Extract the [x, y] coordinate from the center of the cell holding the provided text.  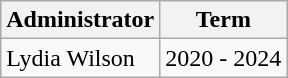
Lydia Wilson [80, 58]
Administrator [80, 20]
2020 - 2024 [224, 58]
Term [224, 20]
